Provide the (x, y) coordinate of the cell's center where the given text is located.  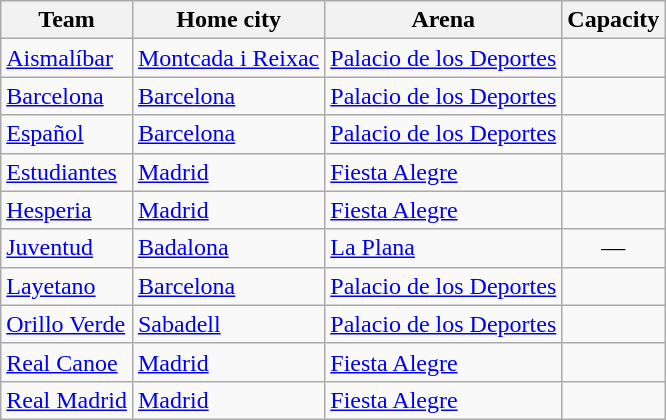
Hesperia (67, 210)
Orillo Verde (67, 324)
Badalona (228, 248)
Layetano (67, 286)
Team (67, 20)
— (614, 248)
Juventud (67, 248)
Montcada i Reixac (228, 58)
Estudiantes (67, 172)
La Plana (444, 248)
Real Madrid (67, 400)
Español (67, 134)
Capacity (614, 20)
Sabadell (228, 324)
Home city (228, 20)
Aismalíbar (67, 58)
Real Canoe (67, 362)
Arena (444, 20)
